Locate the cell with the specified text and output its [x, y] center coordinate. 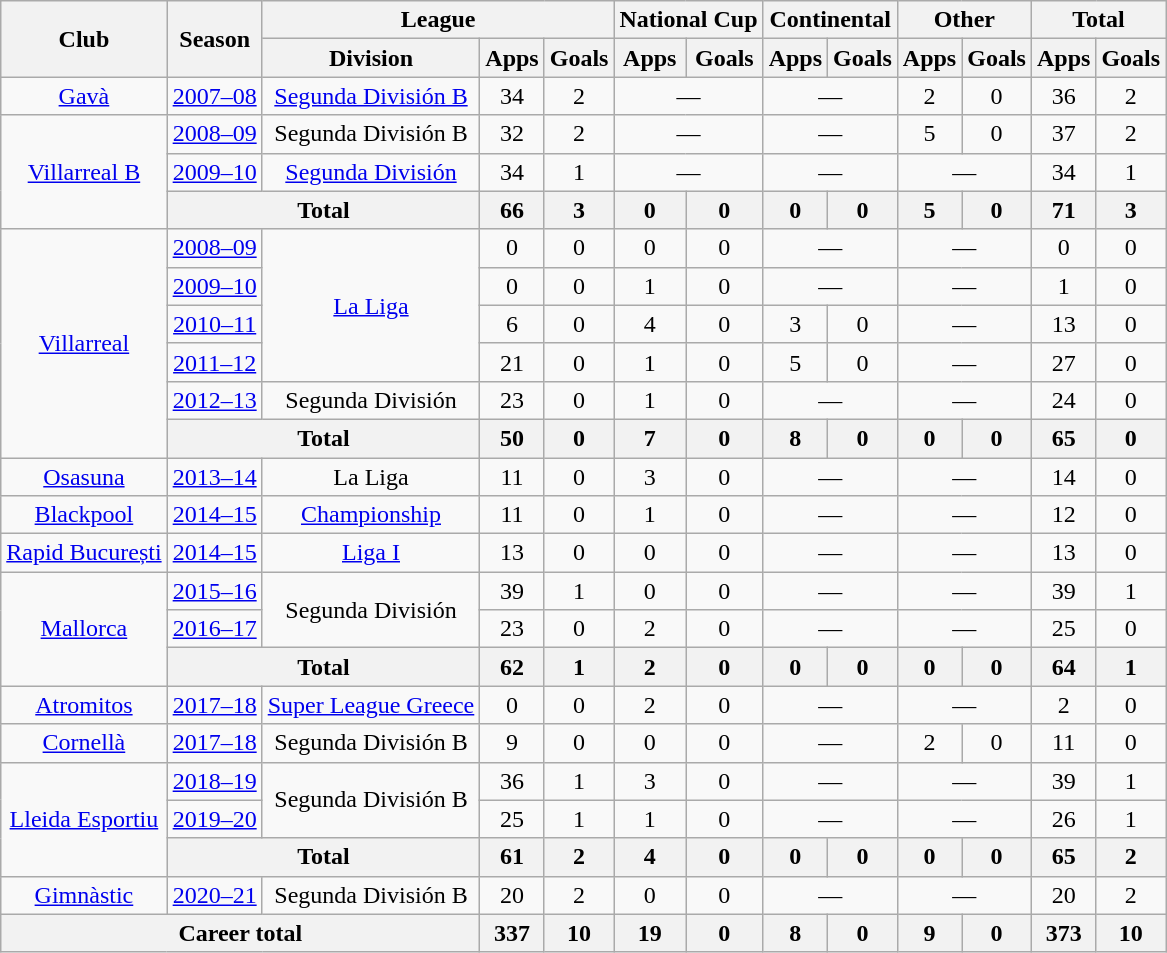
2012–13 [214, 400]
27 [1063, 362]
337 [512, 933]
National Cup [688, 20]
Championship [371, 515]
71 [1063, 210]
19 [650, 933]
12 [1063, 515]
Lleida Esportiu [84, 819]
32 [512, 134]
62 [512, 667]
Villarreal [84, 343]
Gavà [84, 96]
24 [1063, 400]
2007–08 [214, 96]
Division [371, 58]
2018–19 [214, 781]
50 [512, 438]
14 [1063, 477]
2015–16 [214, 591]
2013–14 [214, 477]
61 [512, 857]
64 [1063, 667]
21 [512, 362]
Atromitos [84, 705]
7 [650, 438]
2010–11 [214, 324]
Osasuna [84, 477]
2019–20 [214, 819]
Villarreal B [84, 172]
66 [512, 210]
Gimnàstic [84, 895]
373 [1063, 933]
2020–21 [214, 895]
26 [1063, 819]
Blackpool [84, 515]
Liga I [371, 553]
Career total [240, 933]
Club [84, 39]
Mallorca [84, 629]
Continental [830, 20]
Super League Greece [371, 705]
League [438, 20]
Other [964, 20]
37 [1063, 134]
2016–17 [214, 629]
Rapid București [84, 553]
2011–12 [214, 362]
Season [214, 39]
Cornellà [84, 743]
6 [512, 324]
